Determine the (X, Y) coordinate at the center of the cell enclosing the given text.  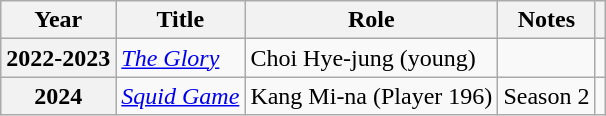
Season 2 (546, 96)
Kang Mi-na (Player 196) (372, 96)
2022-2023 (58, 58)
Choi Hye-jung (young) (372, 58)
Title (180, 20)
Notes (546, 20)
Role (372, 20)
Year (58, 20)
The Glory (180, 58)
Squid Game (180, 96)
2024 (58, 96)
